Search for the cell housing the specified text and yield its [X, Y] center coordinate. 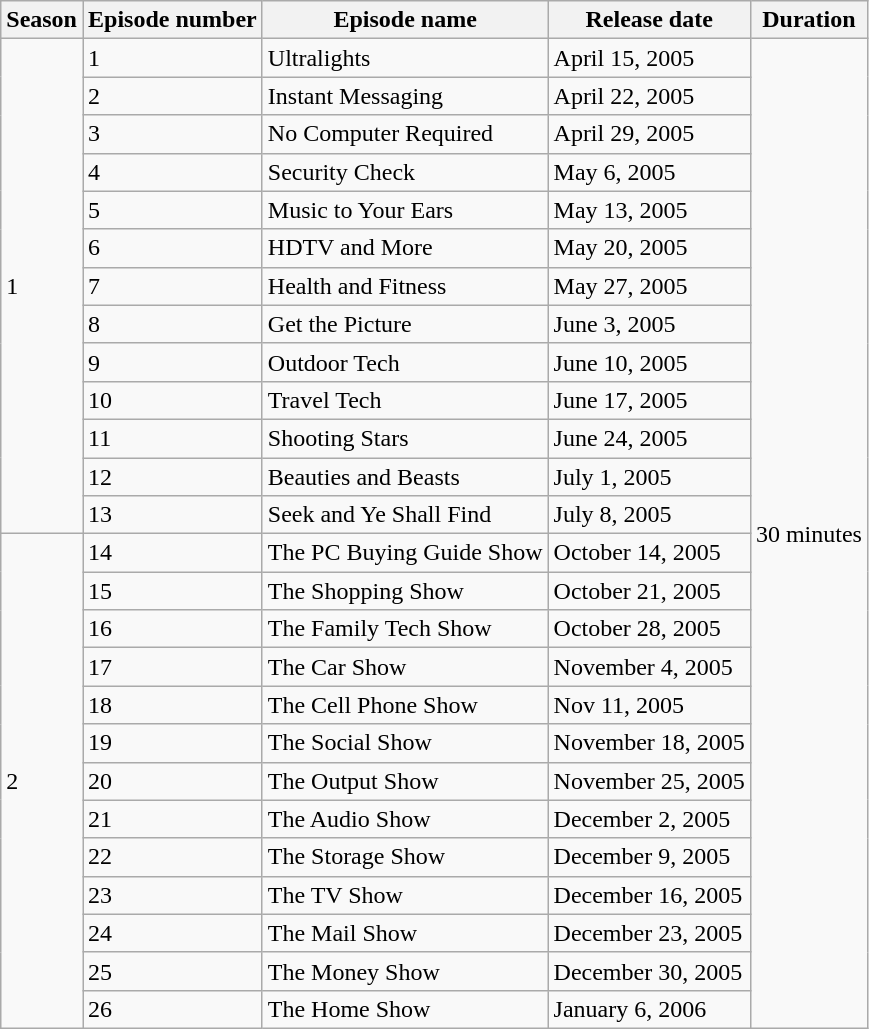
10 [172, 400]
Episode name [405, 20]
December 9, 2005 [649, 857]
The Car Show [405, 667]
21 [172, 819]
December 2, 2005 [649, 819]
April 22, 2005 [649, 96]
December 30, 2005 [649, 971]
The Social Show [405, 743]
The TV Show [405, 895]
14 [172, 553]
Beauties and Beasts [405, 477]
7 [172, 286]
Ultralights [405, 58]
13 [172, 515]
26 [172, 1009]
Music to Your Ears [405, 210]
October 28, 2005 [649, 629]
The Audio Show [405, 819]
25 [172, 971]
The Family Tech Show [405, 629]
Security Check [405, 172]
18 [172, 705]
June 3, 2005 [649, 324]
The Home Show [405, 1009]
6 [172, 248]
HDTV and More [405, 248]
Season [42, 20]
The Shopping Show [405, 591]
May 13, 2005 [649, 210]
Get the Picture [405, 324]
Travel Tech [405, 400]
June 10, 2005 [649, 362]
30 minutes [808, 534]
Shooting Stars [405, 438]
24 [172, 933]
April 15, 2005 [649, 58]
November 4, 2005 [649, 667]
May 6, 2005 [649, 172]
9 [172, 362]
12 [172, 477]
June 17, 2005 [649, 400]
May 27, 2005 [649, 286]
July 1, 2005 [649, 477]
17 [172, 667]
December 16, 2005 [649, 895]
June 24, 2005 [649, 438]
11 [172, 438]
Duration [808, 20]
The Mail Show [405, 933]
Nov 11, 2005 [649, 705]
16 [172, 629]
January 6, 2006 [649, 1009]
December 23, 2005 [649, 933]
Outdoor Tech [405, 362]
Health and Fitness [405, 286]
15 [172, 591]
22 [172, 857]
The Output Show [405, 781]
4 [172, 172]
October 14, 2005 [649, 553]
8 [172, 324]
The Storage Show [405, 857]
July 8, 2005 [649, 515]
23 [172, 895]
Seek and Ye Shall Find [405, 515]
October 21, 2005 [649, 591]
No Computer Required [405, 134]
3 [172, 134]
Release date [649, 20]
May 20, 2005 [649, 248]
5 [172, 210]
April 29, 2005 [649, 134]
The Money Show [405, 971]
November 25, 2005 [649, 781]
The Cell Phone Show [405, 705]
November 18, 2005 [649, 743]
Episode number [172, 20]
The PC Buying Guide Show [405, 553]
19 [172, 743]
Instant Messaging [405, 96]
20 [172, 781]
